Determine the (X, Y) coordinate at the center of the cell enclosing the given text.  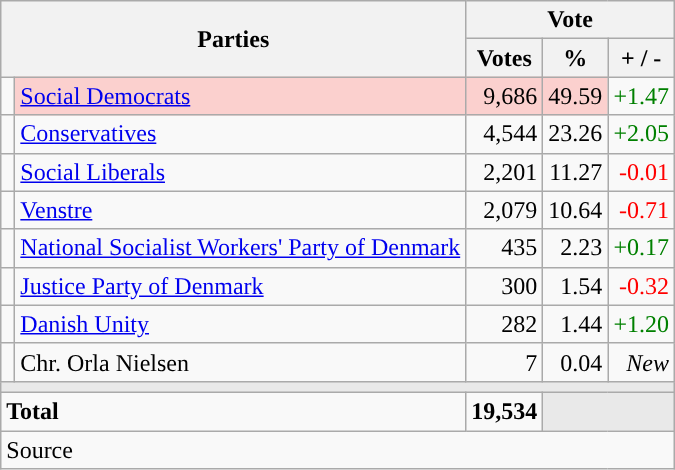
435 (504, 248)
+ / - (642, 58)
300 (504, 286)
7 (504, 362)
4,544 (504, 134)
% (576, 58)
Chr. Orla Nielsen (240, 362)
2,079 (504, 210)
0.04 (576, 362)
Social Democrats (240, 96)
+1.20 (642, 324)
Venstre (240, 210)
Conservatives (240, 134)
282 (504, 324)
Justice Party of Denmark (240, 286)
+0.17 (642, 248)
Total (234, 411)
Source (338, 449)
+1.47 (642, 96)
Social Liberals (240, 172)
23.26 (576, 134)
10.64 (576, 210)
-0.71 (642, 210)
Votes (504, 58)
Vote (570, 20)
Danish Unity (240, 324)
19,534 (504, 411)
9,686 (504, 96)
1.44 (576, 324)
Parties (234, 39)
-0.01 (642, 172)
New (642, 362)
National Socialist Workers' Party of Denmark (240, 248)
2,201 (504, 172)
-0.32 (642, 286)
+2.05 (642, 134)
1.54 (576, 286)
49.59 (576, 96)
11.27 (576, 172)
2.23 (576, 248)
